Find where the given text appears and provide that cell's center as (X, Y) coordinate. 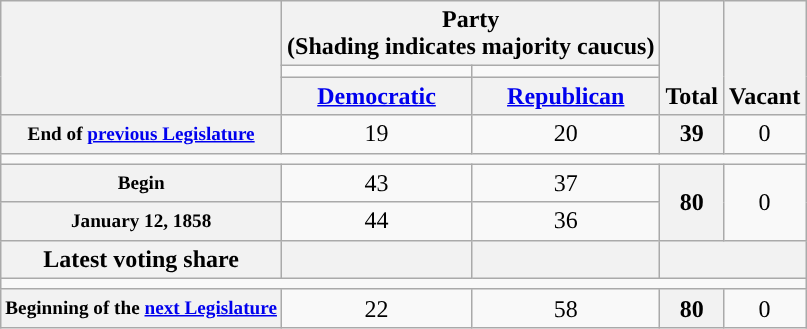
37 (566, 183)
Party (Shading indicates majority caucus) (471, 34)
Vacant (764, 58)
Latest voting share (142, 259)
39 (692, 134)
36 (566, 221)
Beginning of the next Legislature (142, 308)
19 (377, 134)
Republican (566, 96)
58 (566, 308)
Total (692, 58)
Democratic (377, 96)
January 12, 1858 (142, 221)
Begin (142, 183)
43 (377, 183)
End of previous Legislature (142, 134)
20 (566, 134)
22 (377, 308)
44 (377, 221)
